Scan for the cell matching the given text and deliver its [X, Y] coordinate at center. 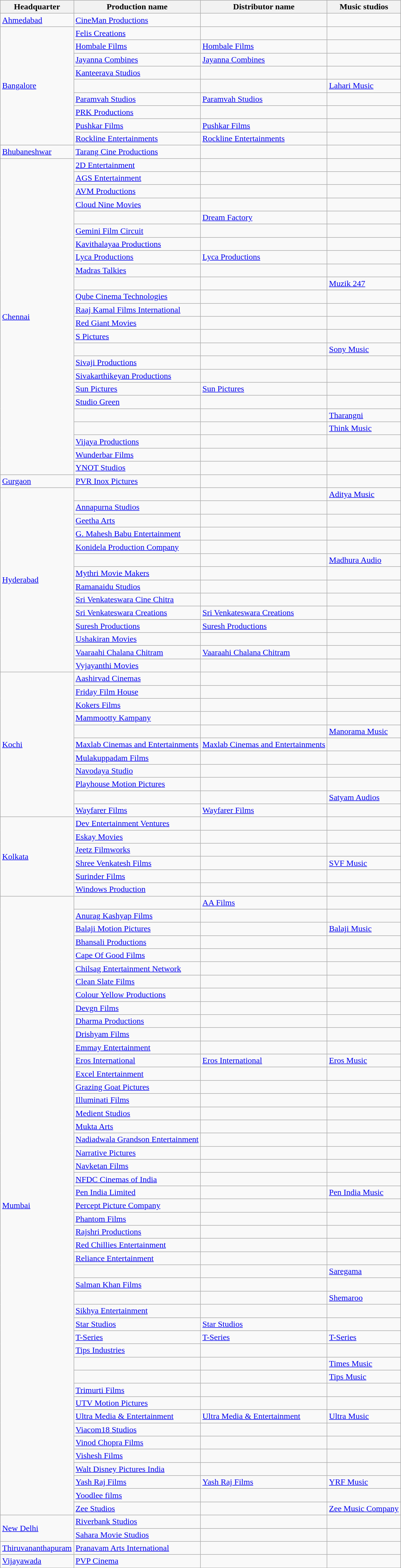
PVP Cinema [137, 1561]
Dream Factory [264, 218]
NFDC Cinemas of India [137, 1179]
Yoodlee films [137, 1495]
Kochi [37, 745]
Qube Cinema Technologies [137, 297]
Ultra Music [364, 1416]
Pen India Limited [137, 1192]
Eros Music [364, 1061]
PVR Inox Pictures [137, 481]
Eskay Movies [137, 837]
Vijaya Productions [137, 442]
Balaji Motion Pictures [137, 929]
Think Music [364, 428]
Mumbai [37, 1206]
Kanteerava Studios [137, 73]
Medient Studios [137, 1113]
Red Giant Movies [137, 323]
New Delhi [37, 1528]
CineMan Productions [137, 20]
SVF Music [364, 863]
AVM Productions [137, 191]
Wunderbar Films [137, 455]
Tips Industries [137, 1350]
UTV Motion Pictures [137, 1403]
Clean Slate Films [137, 981]
Friday Film House [137, 692]
Sivakarthikeyan Productions [137, 375]
Viacom18 Studios [137, 1430]
Tips Music [364, 1377]
Ramanaidu Studios [137, 587]
YNOT Studios [137, 468]
Percept Picture Company [137, 1205]
PRK Productions [137, 112]
Chennai [37, 317]
Cape Of Good Films [137, 955]
Sony Music [364, 349]
Pen India Music [364, 1192]
Konidela Production Company [137, 547]
S Pictures [137, 336]
Vyjayanthi Movies [137, 665]
Music studios [364, 7]
AGS Entertainment [137, 178]
Mukta Arts [137, 1126]
Saregama [364, 1271]
Trimurti Films [137, 1390]
Windows Production [137, 889]
Nadiadwala Grandson Entertainment [137, 1140]
Playhouse Motion Pictures [137, 784]
Walt Disney Pictures India [137, 1469]
2D Entertainment [137, 165]
Geetha Arts [137, 520]
Chilsag Entertainment Network [137, 968]
Sahara Movie Studios [137, 1535]
YRF Music [364, 1482]
Madhura Audio [364, 560]
Pranavam Arts International [137, 1548]
Kavithalayaa Productions [137, 244]
Gemini Film Circuit [137, 231]
Navketan Films [137, 1166]
Kokers Films [137, 705]
Aditya Music [364, 494]
Thiruvananthapuram [37, 1548]
Sivaji Productions [137, 362]
Ushakiran Movies [137, 639]
Distributor name [264, 7]
Headquarter [37, 7]
Dev Entertainment Ventures [137, 824]
Ahmedabad [37, 20]
Excel Entertainment [137, 1074]
Gurgaon [37, 481]
Tharangni [364, 415]
Satyam Audios [364, 797]
Drishyam Films [137, 1034]
Illuminati Films [137, 1100]
Dharma Productions [137, 1021]
Muzik 247 [364, 283]
Navodaya Studio [137, 771]
Annapurna Studios [137, 507]
Kolkata [37, 856]
Grazing Goat Pictures [137, 1087]
Bhubaneshwar [37, 152]
Aashirvad Cinemas [137, 679]
Jeetz Filmworks [137, 850]
Felis Creations [137, 33]
Raaj Kamal Films International [137, 310]
Mulakuppadam Films [137, 758]
Narrative Pictures [137, 1153]
Colour Yellow Productions [137, 995]
Bangalore [37, 86]
Salman Khan Films [137, 1285]
Sri Venkateswara Cine Chitra [137, 600]
Anurag Kashyap Films [137, 916]
Reliance Entertainment [137, 1258]
Sikhya Entertainment [137, 1311]
Rajshri Productions [137, 1232]
Mythri Movie Makers [137, 573]
Vinod Chopra Films [137, 1443]
Manorama Music [364, 731]
Vijayawada [37, 1561]
Studio Green [137, 402]
Surinder Films [137, 876]
Vishesh Films [137, 1456]
G. Mahesh Babu Entertainment [137, 534]
Red Chillies Entertainment [137, 1245]
Cloud Nine Movies [137, 205]
Devgn Films [137, 1008]
Balaji Music [364, 929]
Shree Venkatesh Films [137, 863]
Phantom Films [137, 1218]
Shemaroo [364, 1298]
Tarang Cine Productions [137, 152]
Production name [137, 7]
Hyderabad [37, 580]
Madras Talkies [137, 270]
AA Films [264, 903]
Riverbank Studios [137, 1522]
Mammootty Kampany [137, 718]
Zee Music Company [364, 1508]
Zee Studios [137, 1508]
Emmay Entertainment [137, 1048]
Lahari Music [364, 86]
Times Music [364, 1363]
Bhansali Productions [137, 942]
